Output the [x, y] coordinate of the center of the cell containing the given text.  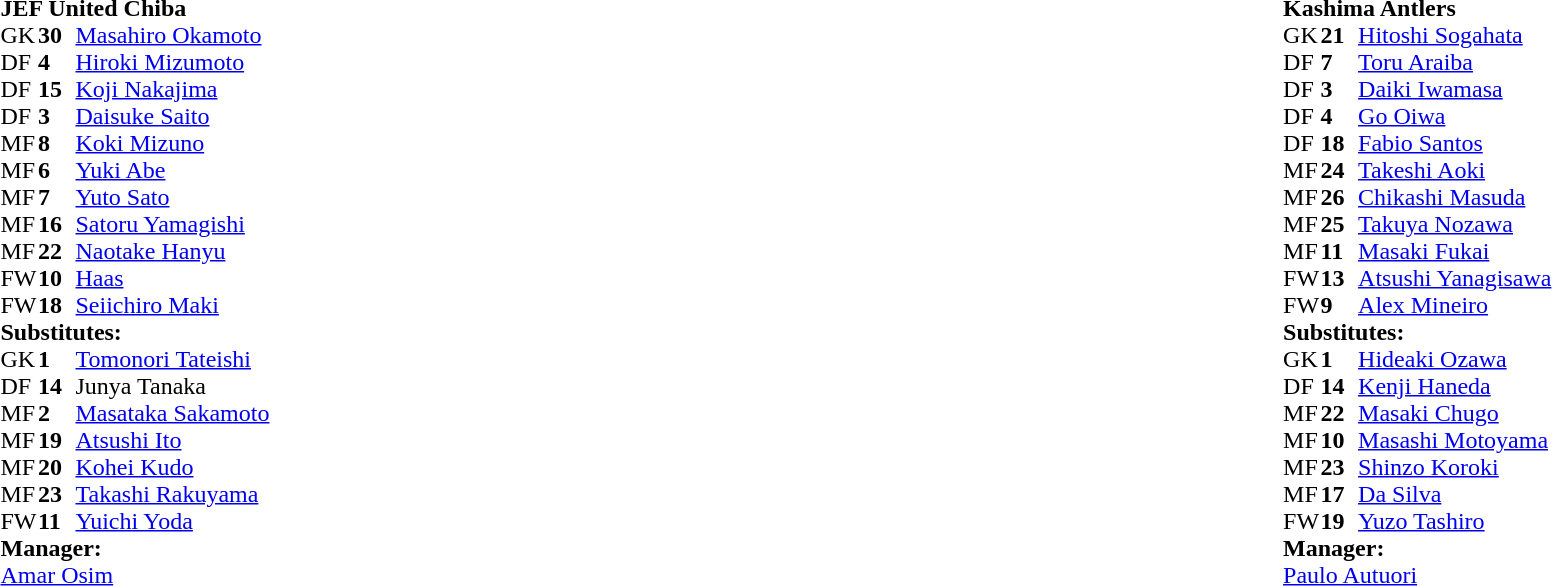
Yuichi Yoda [173, 522]
8 [57, 144]
Yuto Sato [173, 198]
Toru Araiba [1454, 62]
Shinzo Koroki [1454, 468]
Yuzo Tashiro [1454, 522]
15 [57, 90]
Kenji Haneda [1454, 386]
Naotake Hanyu [173, 252]
Go Oiwa [1454, 116]
Alex Mineiro [1454, 306]
Atsushi Yanagisawa [1454, 278]
Masaki Fukai [1454, 252]
25 [1340, 224]
24 [1340, 170]
Masashi Motoyama [1454, 440]
Daiki Iwamasa [1454, 90]
Yuki Abe [173, 170]
Masaki Chugo [1454, 414]
6 [57, 170]
30 [57, 36]
Satoru Yamagishi [173, 224]
21 [1340, 36]
Atsushi Ito [173, 440]
Da Silva [1454, 494]
Hitoshi Sogahata [1454, 36]
Daisuke Saito [173, 116]
Hiroki Mizumoto [173, 62]
26 [1340, 198]
Koji Nakajima [173, 90]
Masahiro Okamoto [173, 36]
13 [1340, 278]
Junya Tanaka [173, 386]
Koki Mizuno [173, 144]
Tomonori Tateishi [173, 360]
17 [1340, 494]
Takashi Rakuyama [173, 494]
Chikashi Masuda [1454, 198]
Takuya Nozawa [1454, 224]
Masataka Sakamoto [173, 414]
Haas [173, 278]
2 [57, 414]
Fabio Santos [1454, 144]
16 [57, 224]
Kohei Kudo [173, 468]
Takeshi Aoki [1454, 170]
9 [1340, 306]
20 [57, 468]
Seiichiro Maki [173, 306]
Hideaki Ozawa [1454, 360]
